Detect which cell encompasses the target text, then output its (X, Y) center coordinate. 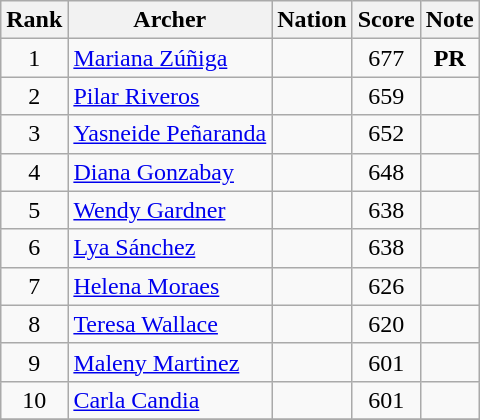
1 (34, 58)
Pilar Riveros (170, 96)
Teresa Wallace (170, 324)
Diana Gonzabay (170, 172)
Carla Candia (170, 400)
Helena Moraes (170, 286)
8 (34, 324)
Note (450, 20)
Yasneide Peñaranda (170, 134)
Wendy Gardner (170, 210)
9 (34, 362)
10 (34, 400)
7 (34, 286)
4 (34, 172)
620 (386, 324)
Rank (34, 20)
3 (34, 134)
6 (34, 248)
Nation (312, 20)
5 (34, 210)
2 (34, 96)
659 (386, 96)
652 (386, 134)
Maleny Martinez (170, 362)
Lya Sánchez (170, 248)
648 (386, 172)
626 (386, 286)
Score (386, 20)
Mariana Zúñiga (170, 58)
677 (386, 58)
PR (450, 58)
Archer (170, 20)
